Provide the [x, y] coordinate of the cell's center where the given text is located.  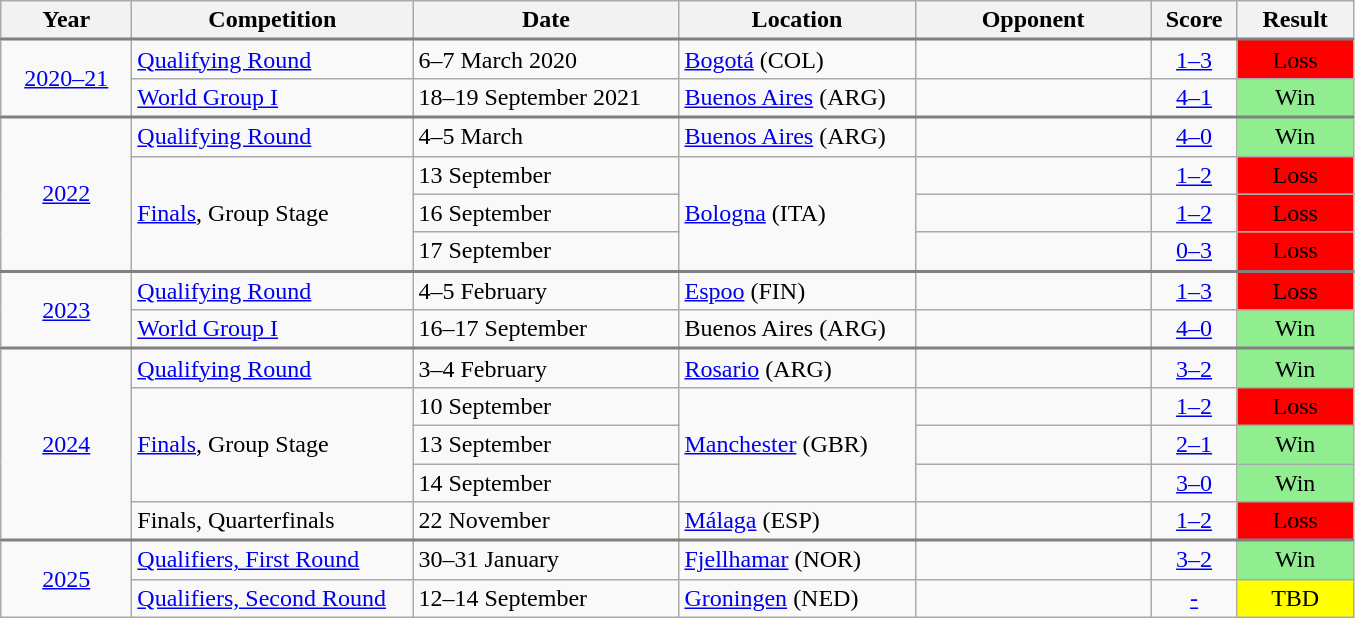
2025 [66, 578]
- [1194, 598]
Bologna (ITA) [797, 214]
3–4 February [546, 368]
12–14 September [546, 598]
2–1 [1194, 444]
3–0 [1194, 483]
Score [1194, 20]
Rosario (ARG) [797, 368]
2024 [66, 445]
Date [546, 20]
30–31 January [546, 560]
Qualifiers, Second Round [272, 598]
16–17 September [546, 330]
4–5 March [546, 136]
2022 [66, 194]
Espoo (FIN) [797, 290]
Groningen (NED) [797, 598]
18–19 September 2021 [546, 98]
0–3 [1194, 252]
Opponent [1033, 20]
TBD [1295, 598]
Fjellhamar (NOR) [797, 560]
22 November [546, 522]
14 September [546, 483]
Málaga (ESP) [797, 522]
4–5 February [546, 290]
Bogotá (COL) [797, 60]
4–1 [1194, 98]
2023 [66, 310]
Manchester (GBR) [797, 444]
17 September [546, 252]
16 September [546, 213]
Location [797, 20]
Result [1295, 20]
Competition [272, 20]
10 September [546, 406]
Finals, Quarterfinals [272, 522]
Year [66, 20]
6–7 March 2020 [546, 60]
Qualifiers, First Round [272, 560]
2020–21 [66, 79]
